Extract the [x, y] coordinate from the center of the cell holding the provided text.  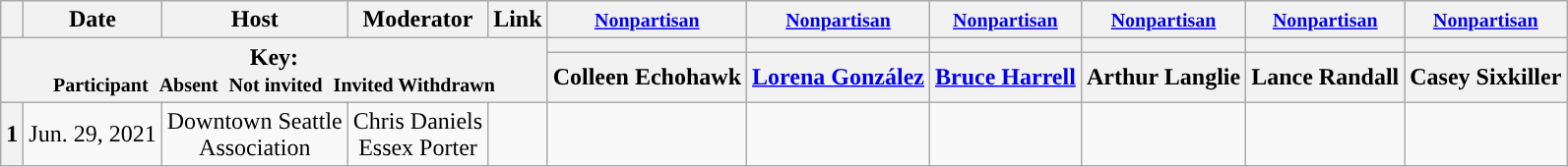
Lance Randall [1325, 77]
Link [518, 20]
Chris DanielsEssex Porter [417, 134]
Key: Participant Absent Not invited Invited Withdrawn [274, 71]
Colleen Echohawk [647, 77]
Moderator [417, 20]
Casey Sixkiller [1486, 77]
Arthur Langlie [1163, 77]
Host [254, 20]
Date [93, 20]
Downtown SeattleAssociation [254, 134]
Lorena González [839, 77]
Jun. 29, 2021 [93, 134]
1 [12, 134]
Bruce Harrell [1005, 77]
